Provide the [x, y] coordinate of the cell's center where the given text is located.  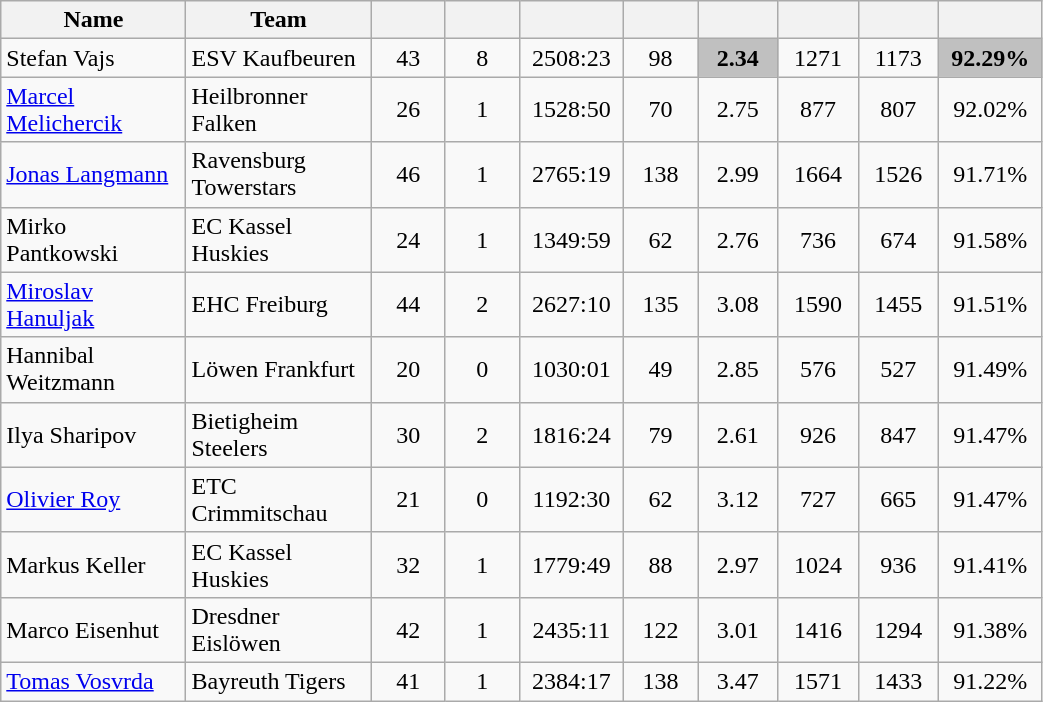
Bietigheim Steelers [278, 434]
3.12 [738, 500]
26 [408, 110]
1024 [818, 564]
1433 [898, 681]
1192:30 [571, 500]
2.85 [738, 370]
847 [898, 434]
674 [898, 240]
Ravensburg Towerstars [278, 174]
1349:59 [571, 240]
736 [818, 240]
1664 [818, 174]
91.22% [990, 681]
21 [408, 500]
Miroslav Hanuljak [94, 304]
727 [818, 500]
70 [661, 110]
877 [818, 110]
3.01 [738, 630]
91.51% [990, 304]
91.41% [990, 564]
Mirko Pantkowski [94, 240]
2508:23 [571, 58]
32 [408, 564]
1779:49 [571, 564]
Name [94, 20]
2435:11 [571, 630]
ETC Crimmitschau [278, 500]
2627:10 [571, 304]
1526 [898, 174]
Ilya Sharipov [94, 434]
2.97 [738, 564]
1590 [818, 304]
Marcel Melichercik [94, 110]
1455 [898, 304]
Tomas Vosvrda [94, 681]
1173 [898, 58]
807 [898, 110]
Markus Keller [94, 564]
Jonas Langmann [94, 174]
1571 [818, 681]
1030:01 [571, 370]
2.75 [738, 110]
1294 [898, 630]
2384:17 [571, 681]
91.49% [990, 370]
2765:19 [571, 174]
2.76 [738, 240]
91.38% [990, 630]
Dresdner Eislöwen [278, 630]
46 [408, 174]
88 [661, 564]
2.34 [738, 58]
Team [278, 20]
44 [408, 304]
1816:24 [571, 434]
49 [661, 370]
665 [898, 500]
79 [661, 434]
576 [818, 370]
20 [408, 370]
92.02% [990, 110]
41 [408, 681]
122 [661, 630]
3.47 [738, 681]
Hannibal Weitzmann [94, 370]
Marco Eisenhut [94, 630]
3.08 [738, 304]
91.71% [990, 174]
ESV Kaufbeuren [278, 58]
EHC Freiburg [278, 304]
42 [408, 630]
Löwen Frankfurt [278, 370]
2.61 [738, 434]
30 [408, 434]
43 [408, 58]
Olivier Roy [94, 500]
Heilbronner Falken [278, 110]
1416 [818, 630]
135 [661, 304]
2.99 [738, 174]
91.58% [990, 240]
98 [661, 58]
1271 [818, 58]
92.29% [990, 58]
Stefan Vajs [94, 58]
1528:50 [571, 110]
24 [408, 240]
8 [482, 58]
926 [818, 434]
936 [898, 564]
527 [898, 370]
Bayreuth Tigers [278, 681]
